Return (X, Y) of the center of cell containing provided text 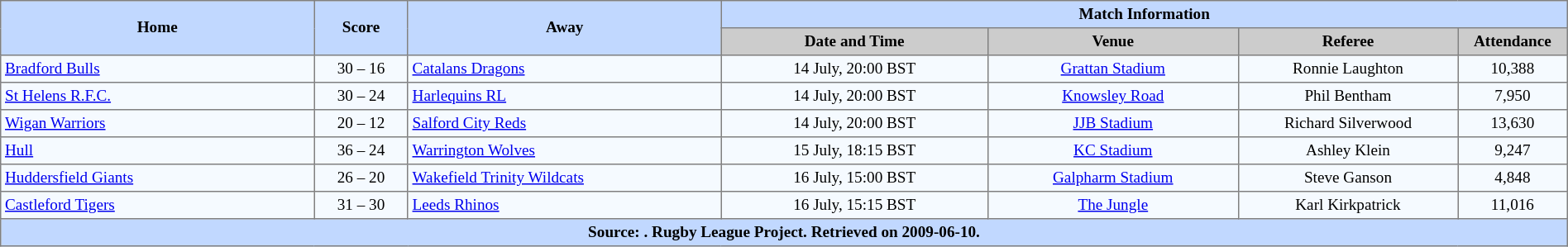
JJB Stadium (1113, 124)
10,388 (1513, 69)
36 – 24 (361, 150)
Steve Ganson (1348, 178)
15 July, 18:15 BST (854, 150)
4,848 (1513, 178)
KC Stadium (1113, 150)
Attendance (1513, 41)
Warrington Wolves (564, 150)
16 July, 15:00 BST (854, 178)
St Helens R.F.C. (157, 96)
16 July, 15:15 BST (854, 205)
30 – 16 (361, 69)
Match Information (1145, 15)
Knowsley Road (1113, 96)
Ronnie Laughton (1348, 69)
Wakefield Trinity Wildcats (564, 178)
7,950 (1513, 96)
11,016 (1513, 205)
20 – 12 (361, 124)
Date and Time (854, 41)
Ashley Klein (1348, 150)
Salford City Reds (564, 124)
Venue (1113, 41)
13,630 (1513, 124)
Castleford Tigers (157, 205)
Source: . Rugby League Project. Retrieved on 2009-06-10. (784, 233)
Home (157, 28)
30 – 24 (361, 96)
Referee (1348, 41)
Away (564, 28)
The Jungle (1113, 205)
Wigan Warriors (157, 124)
Richard Silverwood (1348, 124)
9,247 (1513, 150)
Score (361, 28)
Bradford Bulls (157, 69)
Huddersfield Giants (157, 178)
31 – 30 (361, 205)
26 – 20 (361, 178)
Karl Kirkpatrick (1348, 205)
Hull (157, 150)
Galpharm Stadium (1113, 178)
Harlequins RL (564, 96)
Phil Bentham (1348, 96)
Catalans Dragons (564, 69)
Leeds Rhinos (564, 205)
Grattan Stadium (1113, 69)
